Pinpoint the cell where the given text exists, returning its [X, Y] midpoint coordinate. 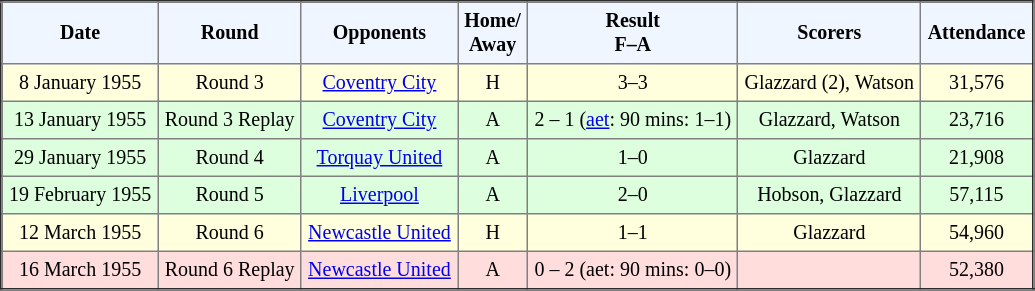
12 March 1955 [80, 233]
31,576 [977, 83]
Opponents [379, 33]
16 March 1955 [80, 270]
Glazzard (2), Watson [830, 83]
Torquay United [379, 158]
13 January 1955 [80, 120]
Round [230, 33]
1–0 [633, 158]
3–3 [633, 83]
2–0 [633, 195]
57,115 [977, 195]
21,908 [977, 158]
Home/Away [493, 33]
2 – 1 (aet: 90 mins: 1–1) [633, 120]
Round 6 [230, 233]
29 January 1955 [80, 158]
0 – 2 (aet: 90 mins: 0–0) [633, 270]
Liverpool [379, 195]
8 January 1955 [80, 83]
Round 5 [230, 195]
Scorers [830, 33]
Attendance [977, 33]
Date [80, 33]
Round 3 Replay [230, 120]
1–1 [633, 233]
Glazzard, Watson [830, 120]
23,716 [977, 120]
54,960 [977, 233]
Round 4 [230, 158]
52,380 [977, 270]
ResultF–A [633, 33]
Hobson, Glazzard [830, 195]
19 February 1955 [80, 195]
Round 6 Replay [230, 270]
Round 3 [230, 83]
